For the text-containing cell, return its midpoint in [x, y] coordinate format. 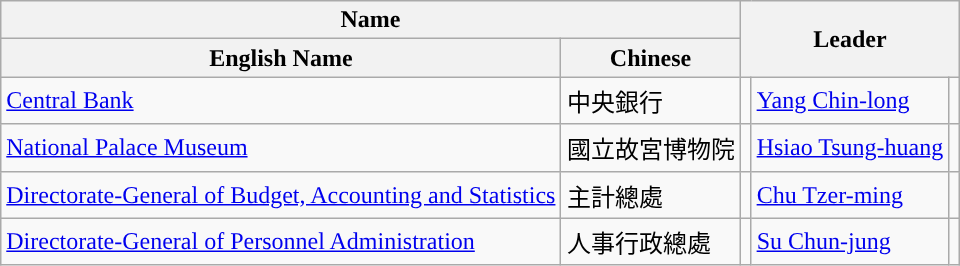
Leader [850, 39]
English Name [281, 58]
人事行政總處 [650, 242]
Directorate-General of Budget, Accounting and Statistics [281, 194]
Su Chun-jung [850, 242]
Directorate-General of Personnel Administration [281, 242]
中央銀行 [650, 100]
Hsiao Tsung-huang [850, 148]
National Palace Museum [281, 148]
Central Bank [281, 100]
Name [370, 20]
Chu Tzer-ming [850, 194]
國立故宮博物院 [650, 148]
Yang Chin-long [850, 100]
主計總處 [650, 194]
Chinese [650, 58]
